Identify which cell holds the provided text, then report its (X, Y) central coordinate. 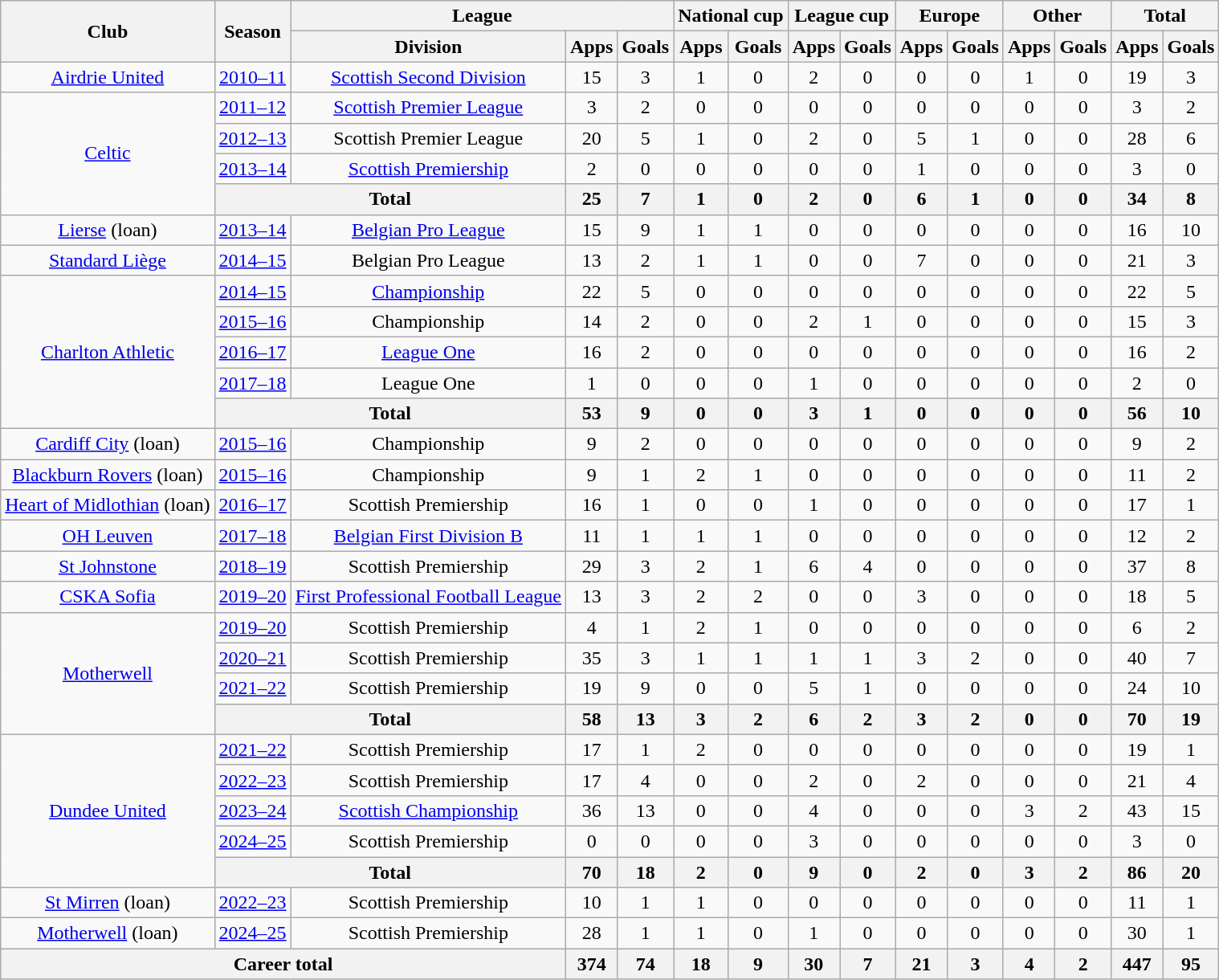
2020–21 (252, 658)
29 (591, 566)
35 (591, 658)
Dundee United (108, 811)
Career total (283, 964)
League cup (842, 16)
14 (591, 321)
40 (1137, 658)
Belgian First Division B (428, 536)
National cup (731, 16)
Division (428, 47)
53 (591, 414)
Scottish Second Division (428, 77)
58 (591, 719)
Motherwell (108, 673)
Lierse (loan) (108, 230)
St Mirren (loan) (108, 903)
Blackburn Rovers (loan) (108, 475)
2023–24 (252, 811)
447 (1137, 964)
Other (1057, 16)
Celtic (108, 153)
Charlton Athletic (108, 352)
34 (1137, 199)
Airdrie United (108, 77)
Standard Liège (108, 260)
374 (591, 964)
Europe (949, 16)
St Johnstone (108, 566)
56 (1137, 414)
2018–19 (252, 566)
86 (1137, 872)
2011–12 (252, 108)
Season (252, 31)
95 (1191, 964)
Scottish Championship (428, 811)
OH Leuven (108, 536)
League (482, 16)
2012–13 (252, 138)
12 (1137, 536)
36 (591, 811)
37 (1137, 566)
Motherwell (loan) (108, 933)
74 (646, 964)
2010–11 (252, 77)
CSKA Sofia (108, 597)
First Professional Football League (428, 597)
Club (108, 31)
Cardiff City (loan) (108, 444)
24 (1137, 688)
Heart of Midlothian (loan) (108, 505)
25 (591, 199)
43 (1137, 811)
